From the cell containing the given text, extract its center point as [X, Y] coordinate. 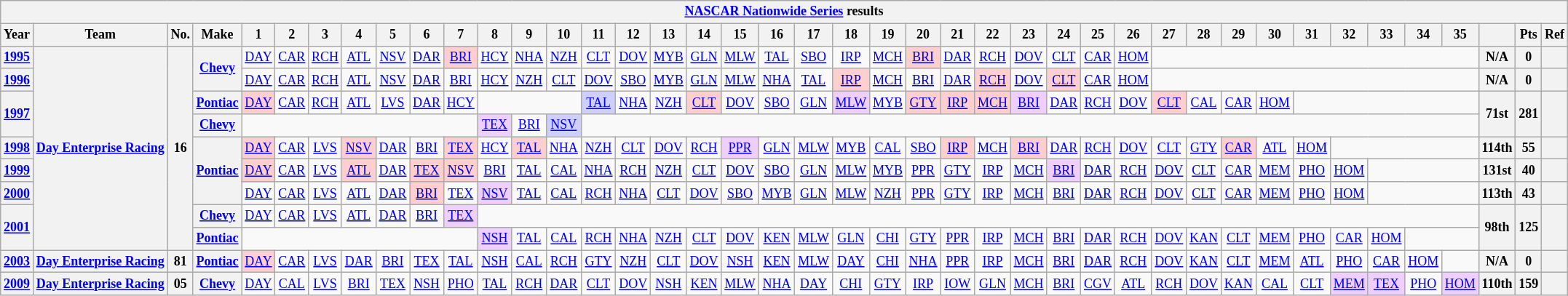
1996 [17, 80]
2 [292, 35]
35 [1460, 35]
28 [1204, 35]
29 [1238, 35]
1998 [17, 148]
2000 [17, 193]
3 [325, 35]
Make [217, 35]
12 [633, 35]
11 [598, 35]
IOW [958, 284]
No. [181, 35]
8 [495, 35]
2003 [17, 262]
Team [100, 35]
27 [1169, 35]
18 [850, 35]
26 [1133, 35]
Pts [1529, 35]
1997 [17, 113]
131st [1497, 170]
25 [1098, 35]
19 [888, 35]
81 [181, 262]
43 [1529, 193]
15 [740, 35]
30 [1275, 35]
05 [181, 284]
98th [1497, 227]
20 [923, 35]
6 [427, 35]
113th [1497, 193]
22 [993, 35]
71st [1497, 113]
40 [1529, 170]
4 [358, 35]
21 [958, 35]
10 [563, 35]
2001 [17, 227]
1 [258, 35]
CGV [1098, 284]
32 [1349, 35]
31 [1312, 35]
5 [393, 35]
23 [1029, 35]
110th [1497, 284]
9 [529, 35]
14 [704, 35]
55 [1529, 148]
NASCAR Nationwide Series results [784, 12]
2009 [17, 284]
159 [1529, 284]
1995 [17, 57]
114th [1497, 148]
1999 [17, 170]
7 [460, 35]
24 [1064, 35]
33 [1386, 35]
Ref [1555, 35]
281 [1529, 113]
13 [669, 35]
125 [1529, 227]
Year [17, 35]
34 [1424, 35]
17 [814, 35]
